Pinpoint the cell where the given text exists, returning its (X, Y) midpoint coordinate. 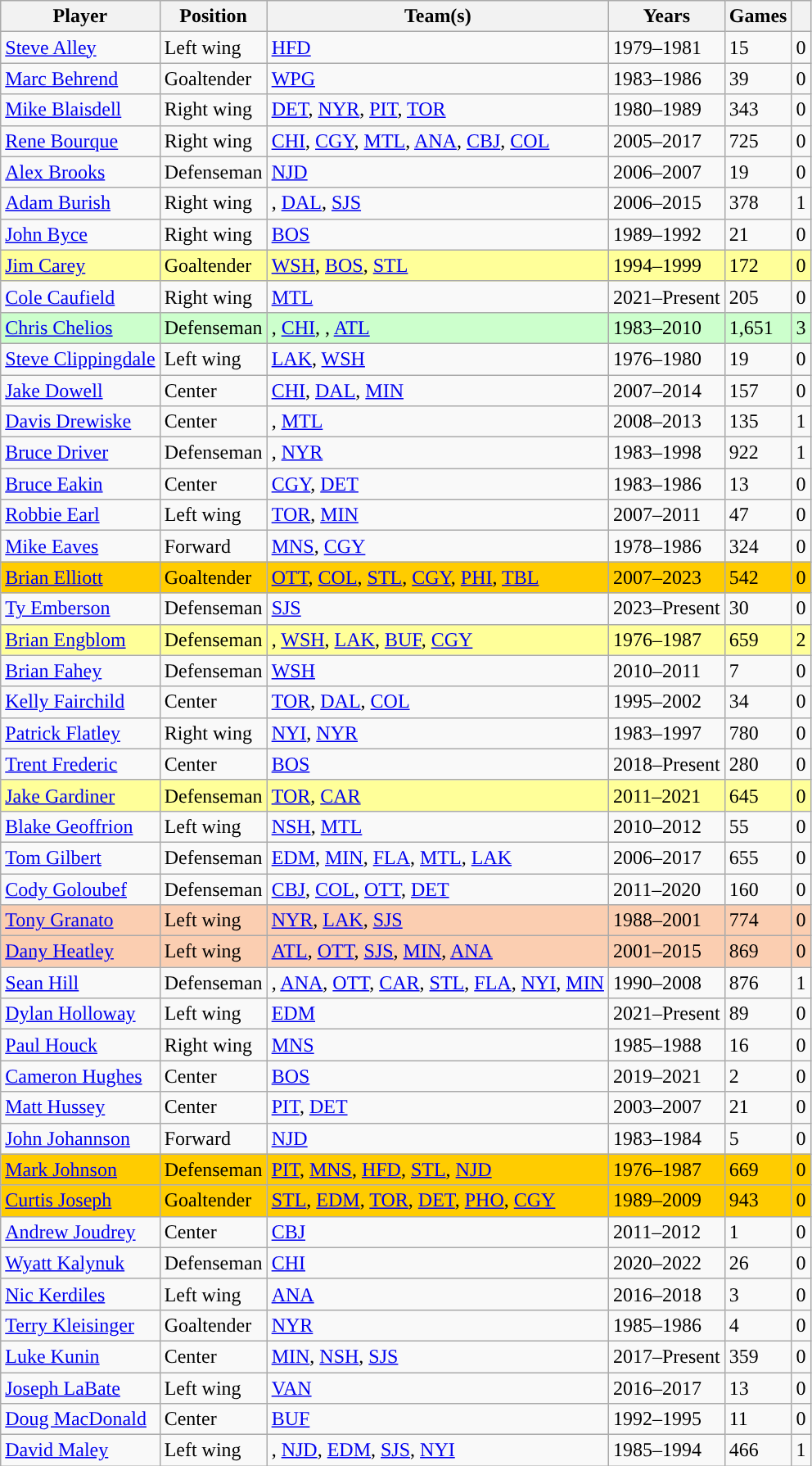
89 (758, 1014)
1985–1986 (666, 1325)
2007–2023 (666, 577)
Jake Gardiner (80, 795)
Brian Fahey (80, 671)
MNS, CGY (437, 546)
Nic Kerdiles (80, 1294)
Cameron Hughes (80, 1076)
Mark Johnson (80, 1170)
Years (666, 16)
466 (758, 1450)
1,651 (758, 328)
Player (80, 16)
2011–2021 (666, 795)
, NJD, EDM, SJS, NYI (437, 1450)
Kelly Fairchild (80, 702)
2023–Present (666, 609)
HFD (437, 48)
34 (758, 702)
Blake Geoffrion (80, 826)
1983–1984 (666, 1138)
16 (758, 1045)
Andrew Joudrey (80, 1232)
CHI (437, 1263)
Games (758, 16)
Joseph LaBate (80, 1388)
2016–2018 (666, 1294)
2006–2007 (666, 172)
943 (758, 1201)
2005–2017 (666, 141)
1990–2008 (666, 983)
30 (758, 609)
, CHI, , ATL (437, 328)
1979–1981 (666, 48)
2019–2021 (666, 1076)
Brian Elliott (80, 577)
NSH, MTL (437, 826)
15 (758, 48)
2003–2007 (666, 1107)
OTT, COL, STL, CGY, PHI, TBL (437, 577)
1988–2001 (666, 921)
Curtis Joseph (80, 1201)
Cole Caufield (80, 296)
774 (758, 921)
Adam Burish (80, 203)
324 (758, 546)
Sean Hill (80, 983)
MTL (437, 296)
EDM, MIN, FLA, MTL, LAK (437, 857)
2001–2015 (666, 952)
2016–2017 (666, 1388)
Tony Granato (80, 921)
, ANA, OTT, CAR, STL, FLA, NYI, MIN (437, 983)
PIT, MNS, HFD, STL, NJD (437, 1170)
Trent Frederic (80, 764)
2010–2011 (666, 671)
157 (758, 391)
CHI, DAL, MIN (437, 391)
47 (758, 515)
WSH (437, 671)
Dany Heatley (80, 952)
MNS (437, 1045)
TOR, CAR (437, 795)
Doug MacDonald (80, 1419)
205 (758, 296)
655 (758, 857)
Mike Eaves (80, 546)
BUF (437, 1419)
1989–1992 (666, 234)
Alex Brooks (80, 172)
1985–1988 (666, 1045)
Jim Carey (80, 265)
1978–1986 (666, 546)
Steve Alley (80, 48)
PIT, DET (437, 1107)
876 (758, 983)
2020–2022 (666, 1263)
Davis Drewiske (80, 422)
David Maley (80, 1450)
Patrick Flatley (80, 733)
NYR (437, 1325)
John Byce (80, 234)
Wyatt Kalynuk (80, 1263)
CBJ, COL, OTT, DET (437, 889)
26 (758, 1263)
2017–Present (666, 1356)
Marc Behrend (80, 79)
2018–Present (666, 764)
4 (758, 1325)
CBJ (437, 1232)
SJS (437, 609)
Steve Clippingdale (80, 359)
Brian Engblom (80, 640)
359 (758, 1356)
669 (758, 1170)
Ty Emberson (80, 609)
378 (758, 203)
Matt Hussey (80, 1107)
2006–2017 (666, 857)
Team(s) (437, 16)
Chris Chelios (80, 328)
Bruce Driver (80, 453)
869 (758, 952)
Jake Dowell (80, 391)
1985–1994 (666, 1450)
, NYR (437, 453)
Rene Bourque (80, 141)
TOR, DAL, COL (437, 702)
DET, NYR, PIT, TOR (437, 110)
2010–2012 (666, 826)
2011–2020 (666, 889)
1980–1989 (666, 110)
EDM (437, 1014)
280 (758, 764)
1976–1980 (666, 359)
1995–2002 (666, 702)
1992–1995 (666, 1419)
, DAL, SJS (437, 203)
1989–2009 (666, 1201)
Bruce Eakin (80, 484)
, MTL (437, 422)
Luke Kunin (80, 1356)
2007–2014 (666, 391)
2006–2015 (666, 203)
NYR, LAK, SJS (437, 921)
5 (758, 1138)
343 (758, 110)
725 (758, 141)
Cody Goloubef (80, 889)
11 (758, 1419)
WPG (437, 79)
Paul Houck (80, 1045)
, WSH, LAK, BUF, CGY (437, 640)
CHI, CGY, MTL, ANA, CBJ, COL (437, 141)
7 (758, 671)
WSH, BOS, STL (437, 265)
John Johannson (80, 1138)
STL, EDM, TOR, DET, PHO, CGY (437, 1201)
Dylan Holloway (80, 1014)
160 (758, 889)
1983–2010 (666, 328)
Mike Blaisdell (80, 110)
ATL, OTT, SJS, MIN, ANA (437, 952)
MIN, NSH, SJS (437, 1356)
Position (213, 16)
645 (758, 795)
172 (758, 265)
1983–1997 (666, 733)
ANA (437, 1294)
55 (758, 826)
NYI, NYR (437, 733)
39 (758, 79)
TOR, MIN (437, 515)
Terry Kleisinger (80, 1325)
2011–2012 (666, 1232)
2007–2011 (666, 515)
542 (758, 577)
VAN (437, 1388)
1994–1999 (666, 265)
659 (758, 640)
Robbie Earl (80, 515)
Tom Gilbert (80, 857)
1983–1998 (666, 453)
922 (758, 453)
CGY, DET (437, 484)
2008–2013 (666, 422)
780 (758, 733)
LAK, WSH (437, 359)
135 (758, 422)
